For the text-containing cell, return its midpoint in (x, y) coordinate format. 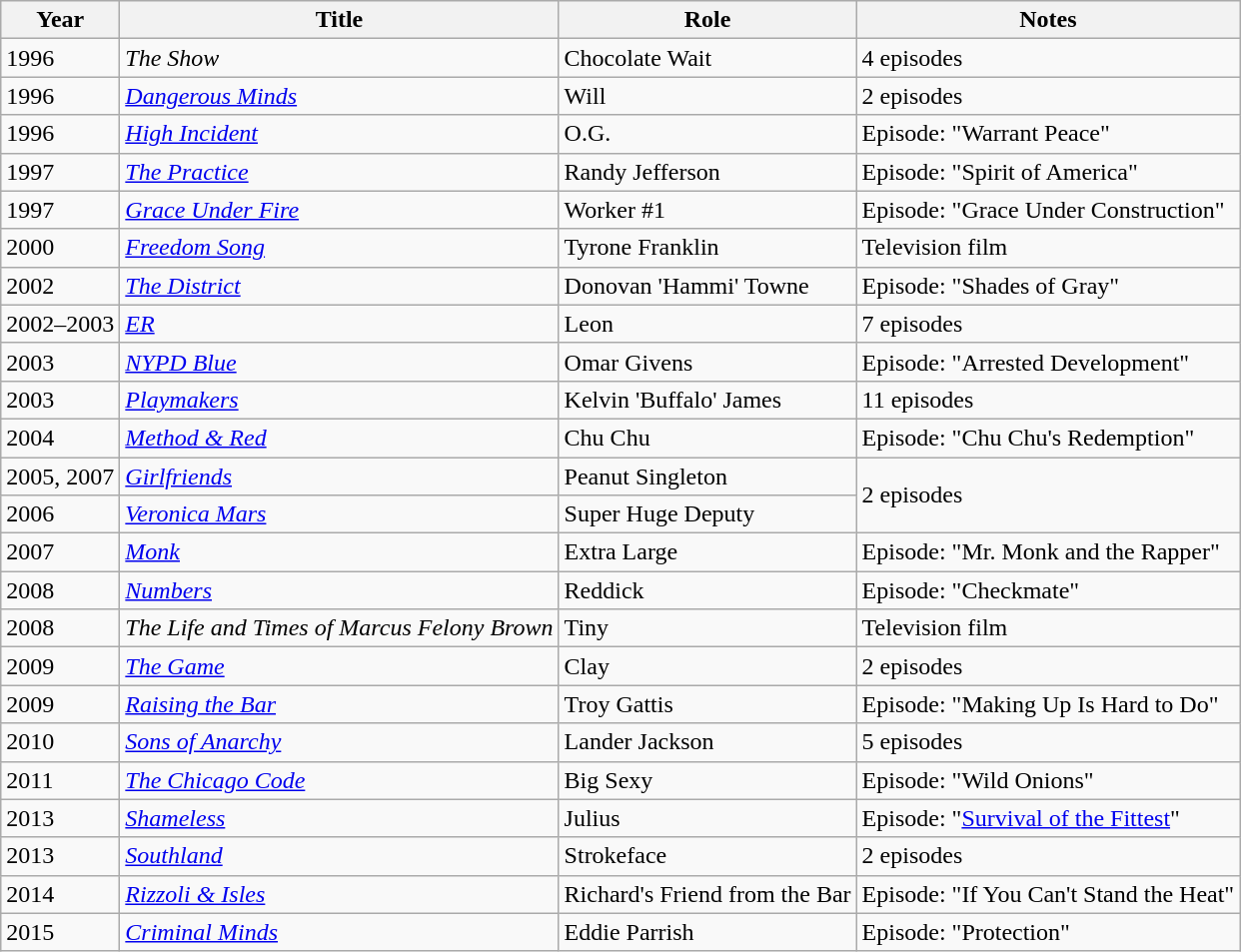
Numbers (340, 590)
2015 (60, 932)
Big Sexy (707, 780)
NYPD Blue (340, 362)
Strokeface (707, 856)
Title (340, 20)
Lander Jackson (707, 742)
Monk (340, 552)
Will (707, 96)
Omar Givens (707, 362)
Episode: "Survival of the Fittest" (1048, 818)
Tyrone Franklin (707, 248)
Raising the Bar (340, 704)
Clay (707, 666)
Method & Red (340, 438)
2007 (60, 552)
2011 (60, 780)
Rizzoli & Isles (340, 894)
Worker #1 (707, 210)
Troy Gattis (707, 704)
Episode: "Chu Chu's Redemption" (1048, 438)
11 episodes (1048, 400)
Donovan 'Hammi' Towne (707, 286)
Randy Jefferson (707, 172)
Girlfriends (340, 476)
Richard's Friend from the Bar (707, 894)
Southland (340, 856)
Chocolate Wait (707, 58)
Reddick (707, 590)
Extra Large (707, 552)
Role (707, 20)
Kelvin 'Buffalo' James (707, 400)
Episode: "Checkmate" (1048, 590)
2002 (60, 286)
7 episodes (1048, 324)
The Game (340, 666)
Notes (1048, 20)
2010 (60, 742)
Sons of Anarchy (340, 742)
2002–2003 (60, 324)
Episode: "Wild Onions" (1048, 780)
The Life and Times of Marcus Felony Brown (340, 628)
Episode: "Protection" (1048, 932)
Episode: "Making Up Is Hard to Do" (1048, 704)
Episode: "Arrested Development" (1048, 362)
Playmakers (340, 400)
Freedom Song (340, 248)
Peanut Singleton (707, 476)
Criminal Minds (340, 932)
O.G. (707, 134)
2005, 2007 (60, 476)
Chu Chu (707, 438)
Julius (707, 818)
Episode: "Mr. Monk and the Rapper" (1048, 552)
Episode: "Shades of Gray" (1048, 286)
2004 (60, 438)
The Chicago Code (340, 780)
Super Huge Deputy (707, 514)
ER (340, 324)
High Incident (340, 134)
Tiny (707, 628)
5 episodes (1048, 742)
Leon (707, 324)
The District (340, 286)
4 episodes (1048, 58)
Grace Under Fire (340, 210)
Dangerous Minds (340, 96)
2014 (60, 894)
2006 (60, 514)
Episode: "If You Can't Stand the Heat" (1048, 894)
Episode: "Grace Under Construction" (1048, 210)
Year (60, 20)
Shameless (340, 818)
Episode: "Spirit of America" (1048, 172)
Veronica Mars (340, 514)
2000 (60, 248)
Eddie Parrish (707, 932)
Episode: "Warrant Peace" (1048, 134)
The Show (340, 58)
The Practice (340, 172)
